Find where the given text appears and provide that cell's center as (x, y) coordinate. 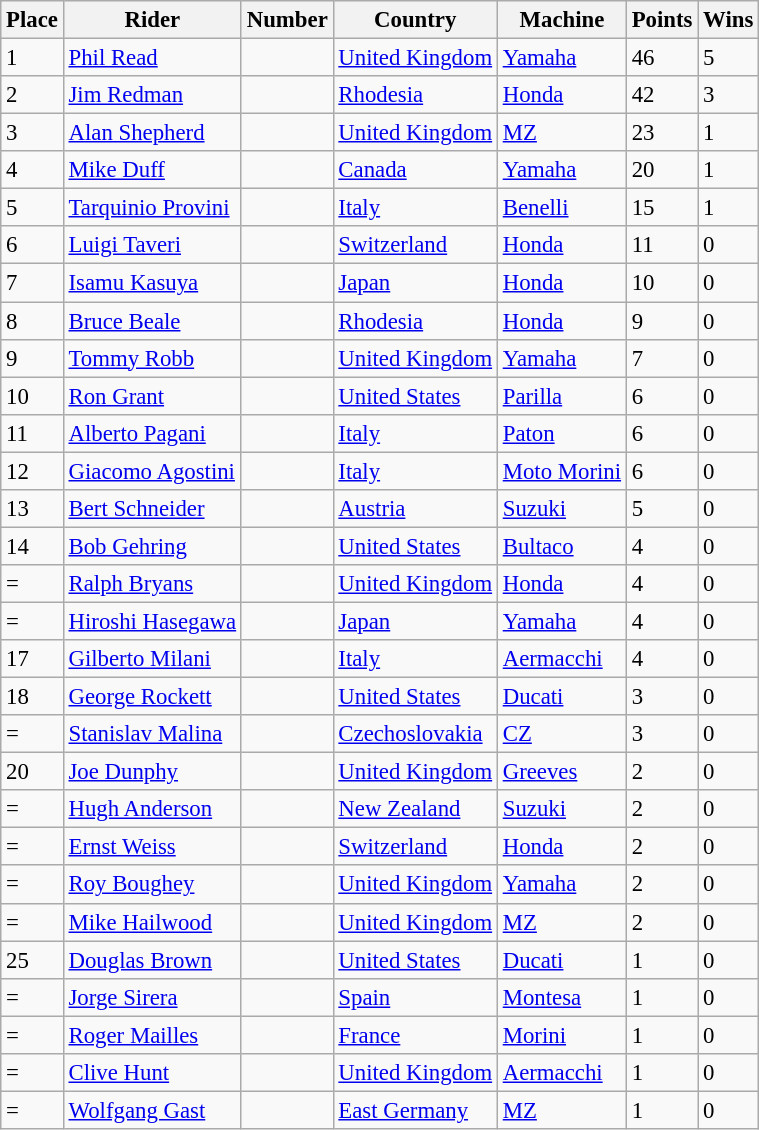
Stanislav Malina (152, 734)
17 (32, 659)
Alan Shepherd (152, 133)
Phil Read (152, 58)
Isamu Kasuya (152, 283)
George Rockett (152, 697)
Country (415, 20)
13 (32, 509)
18 (32, 697)
Clive Hunt (152, 1073)
Morini (562, 1035)
Parilla (562, 396)
12 (32, 471)
Austria (415, 509)
Ernst Weiss (152, 847)
Montesa (562, 997)
42 (662, 95)
New Zealand (415, 809)
15 (662, 208)
Roger Mailles (152, 1035)
Mike Duff (152, 170)
46 (662, 58)
France (415, 1035)
Points (662, 20)
14 (32, 546)
Machine (562, 20)
Mike Hailwood (152, 922)
Ralph Bryans (152, 584)
Tarquinio Provini (152, 208)
Jim Redman (152, 95)
Czechoslovakia (415, 734)
Number (287, 20)
Giacomo Agostini (152, 471)
Canada (415, 170)
Hugh Anderson (152, 809)
East Germany (415, 1110)
Place (32, 20)
Jorge Sirera (152, 997)
8 (32, 321)
Ron Grant (152, 396)
Gilberto Milani (152, 659)
Tommy Robb (152, 358)
CZ (562, 734)
Greeves (562, 772)
Bruce Beale (152, 321)
Luigi Taveri (152, 245)
23 (662, 133)
Douglas Brown (152, 960)
Bob Gehring (152, 546)
Bert Schneider (152, 509)
Roy Boughey (152, 885)
Hiroshi Hasegawa (152, 621)
Paton (562, 433)
Spain (415, 997)
Wins (728, 20)
Rider (152, 20)
Wolfgang Gast (152, 1110)
Bultaco (562, 546)
Moto Morini (562, 471)
Benelli (562, 208)
Alberto Pagani (152, 433)
Joe Dunphy (152, 772)
25 (32, 960)
